Pinpoint the cell where the given text exists, returning its (x, y) midpoint coordinate. 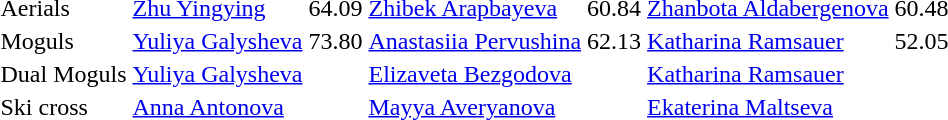
Katharina Ramsauer (768, 41)
73.80 (336, 41)
62.13 (614, 41)
Elizaveta Bezgodova (505, 74)
Anastasiia Pervushina (475, 41)
